From the cell containing the given text, extract its center point as [X, Y] coordinate. 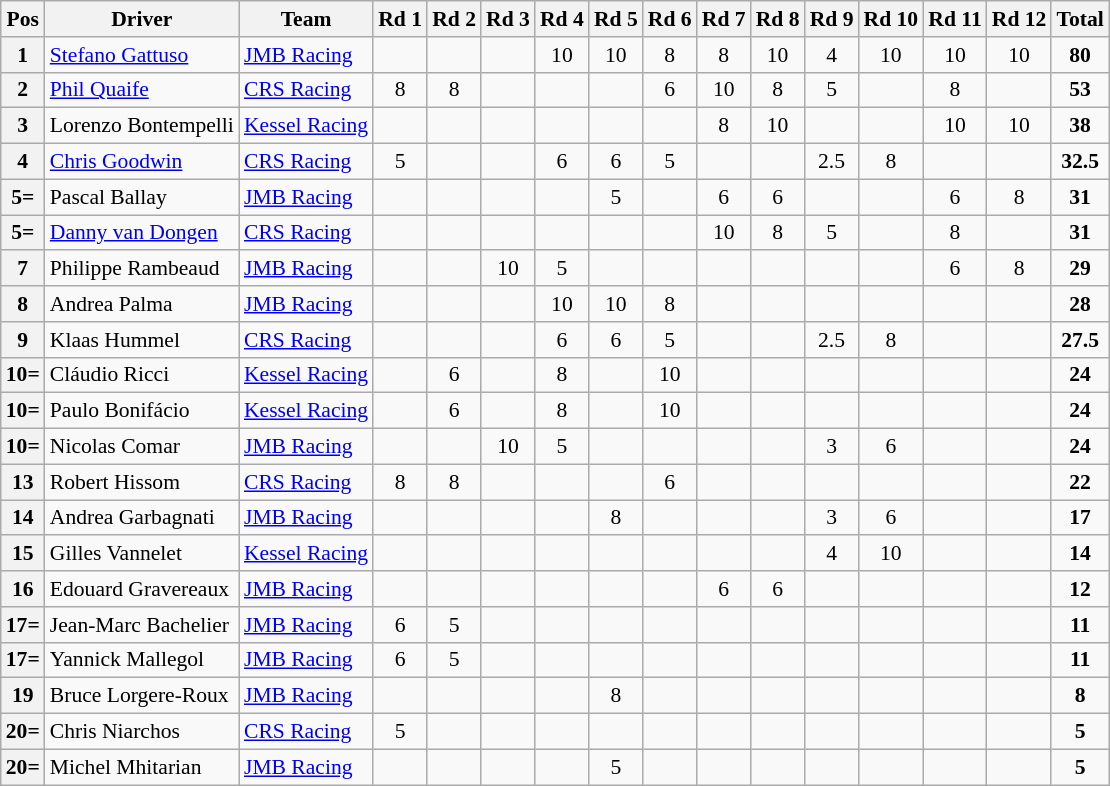
Edouard Gravereaux [142, 589]
12 [1080, 589]
Rd 12 [1020, 19]
22 [1080, 482]
38 [1080, 126]
Rd 10 [892, 19]
53 [1080, 90]
Yannick Mallegol [142, 660]
Pos [23, 19]
19 [23, 696]
Bruce Lorgere-Roux [142, 696]
29 [1080, 269]
Pascal Ballay [142, 197]
Phil Quaife [142, 90]
Klaas Hummel [142, 340]
Rd 9 [832, 19]
80 [1080, 55]
16 [23, 589]
Robert Hissom [142, 482]
Driver [142, 19]
Rd 6 [670, 19]
7 [23, 269]
Rd 3 [508, 19]
Chris Goodwin [142, 162]
Danny van Dongen [142, 233]
27.5 [1080, 340]
15 [23, 554]
2 [23, 90]
Rd 11 [955, 19]
Cláudio Ricci [142, 375]
9 [23, 340]
Chris Niarchos [142, 732]
Rd 2 [454, 19]
Total [1080, 19]
Michel Mhitarian [142, 767]
Nicolas Comar [142, 447]
Philippe Rambeaud [142, 269]
Lorenzo Bontempelli [142, 126]
1 [23, 55]
Paulo Bonifácio [142, 411]
Rd 1 [400, 19]
Andrea Garbagnati [142, 518]
Rd 5 [616, 19]
Andrea Palma [142, 304]
Team [306, 19]
Rd 4 [562, 19]
Rd 7 [724, 19]
13 [23, 482]
Stefano Gattuso [142, 55]
28 [1080, 304]
17 [1080, 518]
Gilles Vannelet [142, 554]
Jean-Marc Bachelier [142, 625]
32.5 [1080, 162]
Rd 8 [778, 19]
